Return (X, Y) of the center of cell containing provided text 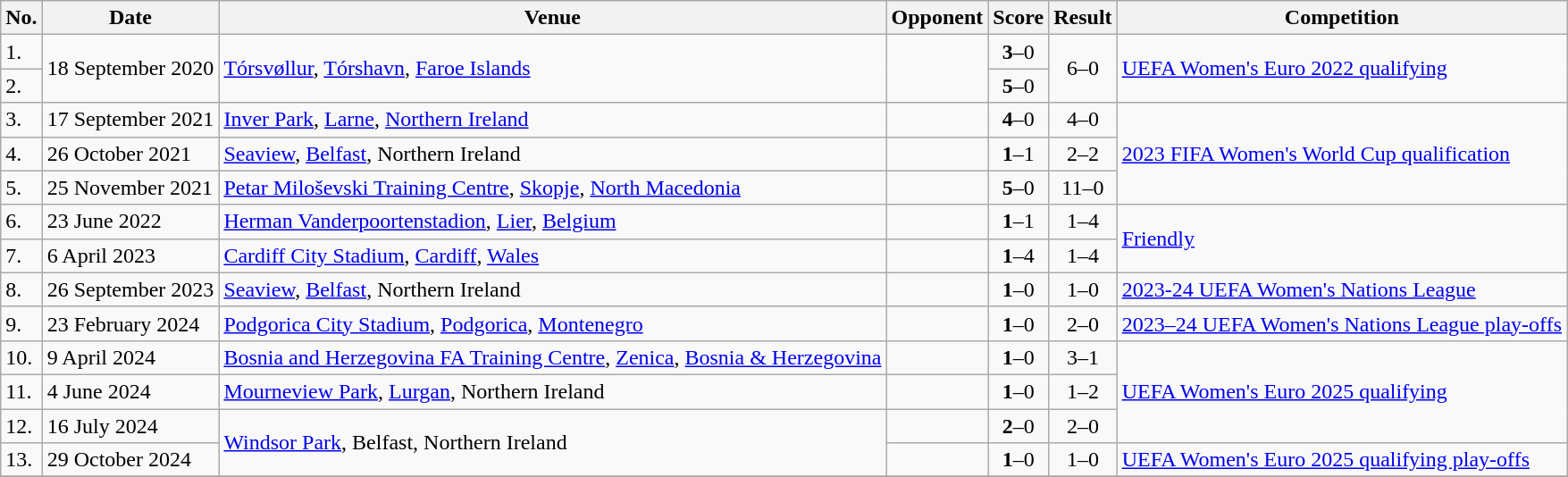
26 September 2023 (130, 289)
16 July 2024 (130, 426)
8. (21, 289)
3–0 (1019, 52)
9 April 2024 (130, 357)
2. (21, 86)
Bosnia and Herzegovina FA Training Centre, Zenica, Bosnia & Herzegovina (552, 357)
Friendly (1342, 238)
29 October 2024 (130, 460)
9. (21, 323)
23 February 2024 (130, 323)
Cardiff City Stadium, Cardiff, Wales (552, 255)
UEFA Women's Euro 2025 qualifying (1342, 391)
Podgorica City Stadium, Podgorica, Montenegro (552, 323)
26 October 2021 (130, 154)
3–1 (1083, 357)
3. (21, 120)
2023-24 UEFA Women's Nations League (1342, 289)
Herman Vanderpoortenstadion, Lier, Belgium (552, 222)
Windsor Park, Belfast, Northern Ireland (552, 443)
11–0 (1083, 188)
2023 FIFA Women's World Cup qualification (1342, 154)
Venue (552, 18)
1–2 (1083, 391)
Score (1019, 18)
10. (21, 357)
No. (21, 18)
Opponent (937, 18)
UEFA Women's Euro 2022 qualifying (1342, 69)
4. (21, 154)
Competition (1342, 18)
5. (21, 188)
7. (21, 255)
6–0 (1083, 69)
18 September 2020 (130, 69)
6 April 2023 (130, 255)
13. (21, 460)
6. (21, 222)
Mourneview Park, Lurgan, Northern Ireland (552, 391)
2–2 (1083, 154)
17 September 2021 (130, 120)
2023–24 UEFA Women's Nations League play-offs (1342, 323)
Petar Miloševski Training Centre, Skopje, North Macedonia (552, 188)
Tórsvøllur, Tórshavn, Faroe Islands (552, 69)
23 June 2022 (130, 222)
UEFA Women's Euro 2025 qualifying play-offs (1342, 460)
25 November 2021 (130, 188)
12. (21, 426)
11. (21, 391)
Inver Park, Larne, Northern Ireland (552, 120)
4 June 2024 (130, 391)
Result (1083, 18)
1. (21, 52)
Date (130, 18)
